Return (x, y) of the center of cell containing provided text 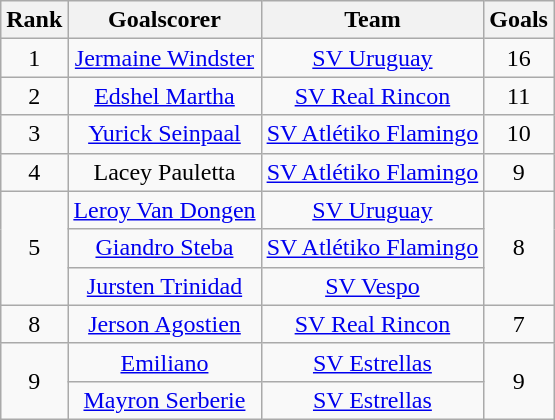
Goals (519, 20)
Jursten Trinidad (164, 286)
Team (372, 20)
SV Vespo (372, 286)
Yurick Seinpaal (164, 134)
Edshel Martha (164, 96)
Giandro Steba (164, 248)
1 (34, 58)
11 (519, 96)
7 (519, 324)
Leroy Van Dongen (164, 210)
10 (519, 134)
3 (34, 134)
Lacey Pauletta (164, 172)
Rank (34, 20)
Goalscorer (164, 20)
Mayron Serberie (164, 400)
Emiliano (164, 362)
4 (34, 172)
Jermaine Windster (164, 58)
Jerson Agostien (164, 324)
16 (519, 58)
5 (34, 248)
2 (34, 96)
